For the text-containing cell, return its midpoint in (x, y) coordinate format. 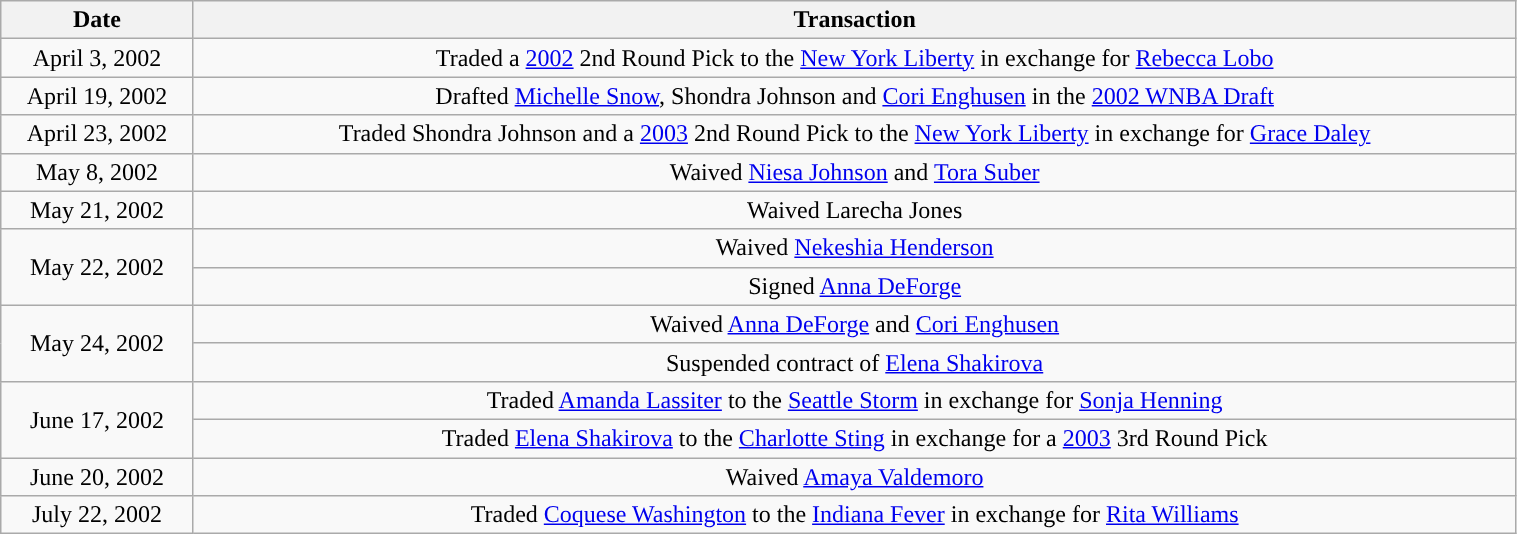
June 20, 2002 (97, 477)
Date (97, 20)
Transaction (854, 20)
Waived Larecha Jones (854, 210)
Suspended contract of Elena Shakirova (854, 362)
Traded Shondra Johnson and a 2003 2nd Round Pick to the New York Liberty in exchange for Grace Daley (854, 134)
May 8, 2002 (97, 172)
Traded Elena Shakirova to the Charlotte Sting in exchange for a 2003 3rd Round Pick (854, 438)
April 19, 2002 (97, 96)
July 22, 2002 (97, 515)
Waived Niesa Johnson and Tora Suber (854, 172)
Traded Amanda Lassiter to the Seattle Storm in exchange for Sonja Henning (854, 400)
May 24, 2002 (97, 343)
April 3, 2002 (97, 58)
Signed Anna DeForge (854, 286)
Traded Coquese Washington to the Indiana Fever in exchange for Rita Williams (854, 515)
Waived Anna DeForge and Cori Enghusen (854, 324)
Traded a 2002 2nd Round Pick to the New York Liberty in exchange for Rebecca Lobo (854, 58)
May 22, 2002 (97, 267)
Waived Nekeshia Henderson (854, 248)
Drafted Michelle Snow, Shondra Johnson and Cori Enghusen in the 2002 WNBA Draft (854, 96)
April 23, 2002 (97, 134)
June 17, 2002 (97, 419)
May 21, 2002 (97, 210)
Waived Amaya Valdemoro (854, 477)
